Output the (x, y) coordinate of the center of the cell containing the given text.  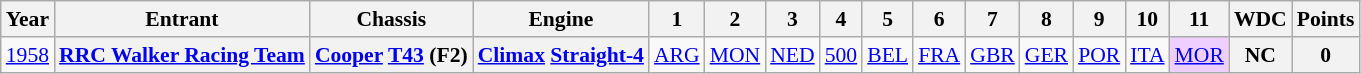
GBR (992, 55)
POR (1099, 55)
WDC (1260, 19)
MOR (1200, 55)
11 (1200, 19)
10 (1147, 19)
Year (28, 19)
BEL (888, 55)
9 (1099, 19)
Climax Straight-4 (561, 55)
Cooper T43 (F2) (392, 55)
RRC Walker Racing Team (182, 55)
Points (1326, 19)
GER (1046, 55)
7 (992, 19)
ITA (1147, 55)
6 (939, 19)
0 (1326, 55)
3 (792, 19)
NED (792, 55)
Chassis (392, 19)
Entrant (182, 19)
5 (888, 19)
NC (1260, 55)
8 (1046, 19)
4 (842, 19)
ARG (677, 55)
MON (736, 55)
2 (736, 19)
FRA (939, 55)
1958 (28, 55)
1 (677, 19)
500 (842, 55)
Engine (561, 19)
